Capture the cell that displays the provided text and extract its (X, Y) central coordinate. 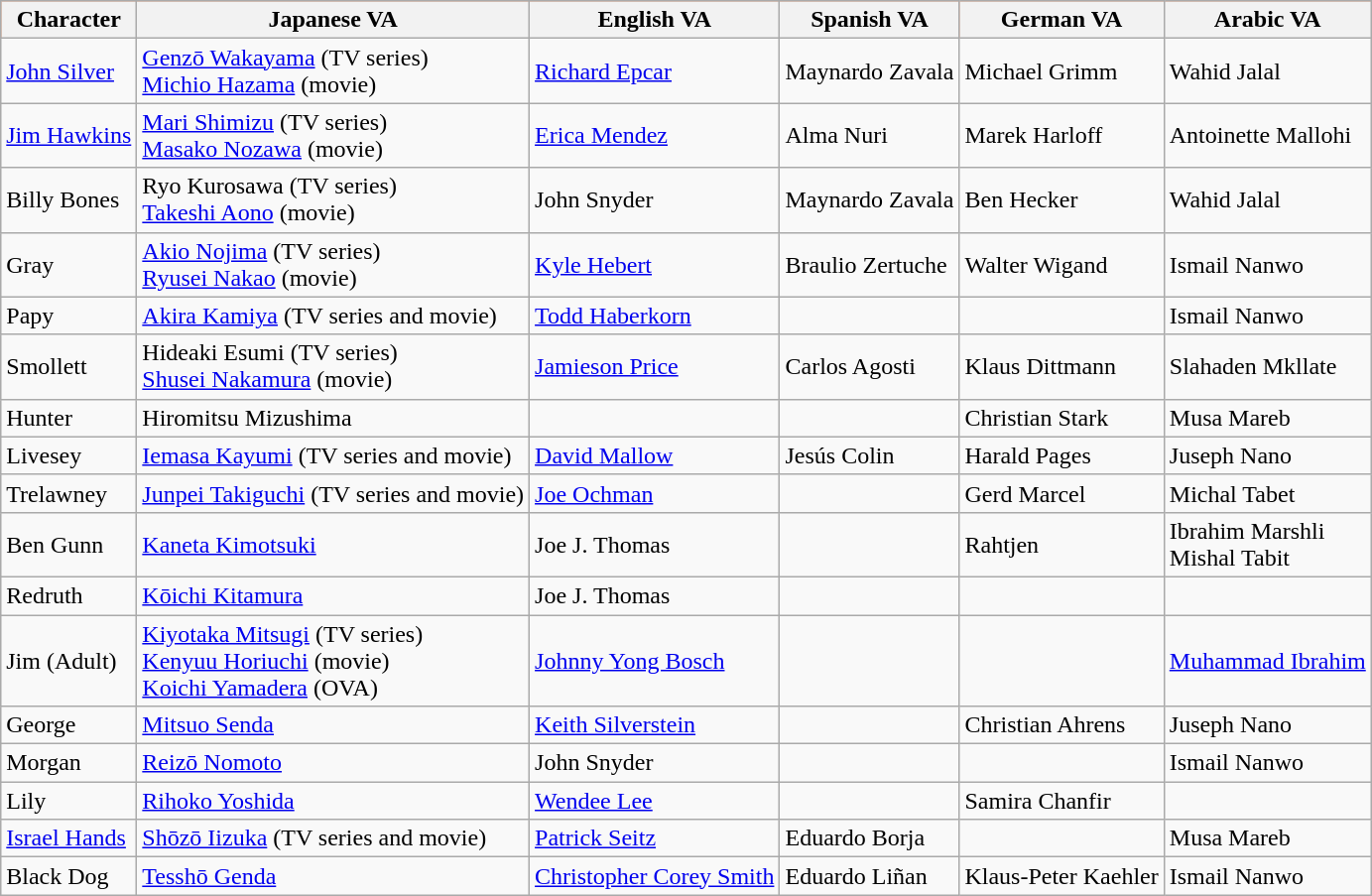
Mitsuo Senda (333, 725)
Black Dog (69, 876)
John Silver (69, 71)
Antoinette Mallohi (1268, 135)
Todd Haberkorn (655, 316)
Klaus Dittmann (1061, 367)
Akio Nojima (TV series) Ryusei Nakao (movie) (333, 264)
Akira Kamiya (TV series and movie) (333, 316)
Christian Ahrens (1061, 725)
Joe Ochman (655, 493)
Eduardo Liñan (869, 876)
German VA (1061, 20)
Samira Chanfir (1061, 801)
Richard Epcar (655, 71)
Ibrahim Marshli Mishal Tabit (1268, 544)
Gerd Marcel (1061, 493)
David Mallow (655, 455)
Hideaki Esumi (TV series) Shusei Nakamura (movie) (333, 367)
Johnny Yong Bosch (655, 661)
Christian Stark (1061, 418)
Morgan (69, 763)
Papy (69, 316)
Japanese VA (333, 20)
Ben Hecker (1061, 200)
Livesey (69, 455)
Ryo Kurosawa (TV series) Takeshi Aono (movie) (333, 200)
Trelawney (69, 493)
Kiyotaka Mitsugi (TV series) Kenyuu Horiuchi (movie) Koichi Yamadera (OVA) (333, 661)
George (69, 725)
Shōzō Iizuka (TV series and movie) (333, 838)
Harald Pages (1061, 455)
Redruth (69, 595)
Walter Wigand (1061, 264)
Junpei Takiguchi (TV series and movie) (333, 493)
Rihoko Yoshida (333, 801)
Billy Bones (69, 200)
Jamieson Price (655, 367)
Jim Hawkins (69, 135)
Alma Nuri (869, 135)
Michal Tabet (1268, 493)
Kōichi Kitamura (333, 595)
Hiromitsu Mizushima (333, 418)
Gray (69, 264)
English VA (655, 20)
Patrick Seitz (655, 838)
Kyle Hebert (655, 264)
Mari Shimizu (TV series) Masako Nozawa (movie) (333, 135)
Marek Harloff (1061, 135)
Iemasa Kayumi (TV series and movie) (333, 455)
Jesús Colin (869, 455)
Erica Mendez (655, 135)
Ben Gunn (69, 544)
Kaneta Kimotsuki (333, 544)
Character (69, 20)
Genzō Wakayama (TV series) Michio Hazama (movie) (333, 71)
Muhammad Ibrahim (1268, 661)
Rahtjen (1061, 544)
Spanish VA (869, 20)
Smollett (69, 367)
Eduardo Borja (869, 838)
Lily (69, 801)
Arabic VA (1268, 20)
Christopher Corey Smith (655, 876)
Klaus-Peter Kaehler (1061, 876)
Braulio Zertuche (869, 264)
Wendee Lee (655, 801)
Jim (Adult) (69, 661)
Keith Silverstein (655, 725)
Tesshō Genda (333, 876)
Reizō Nomoto (333, 763)
Hunter (69, 418)
Carlos Agosti (869, 367)
Slahaden Mkllate (1268, 367)
Israel Hands (69, 838)
Michael Grimm (1061, 71)
